Extract the (x, y) coordinate from the center of the cell holding the provided text.  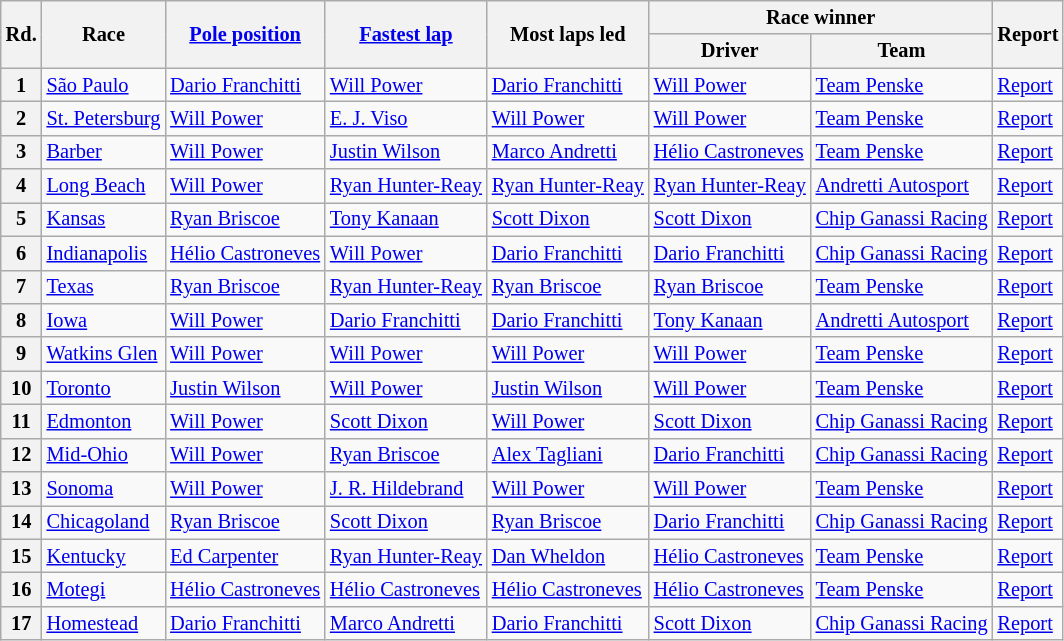
7 (22, 287)
11 (22, 421)
15 (22, 556)
Iowa (104, 320)
Fastest lap (406, 34)
8 (22, 320)
J. R. Hildebrand (406, 489)
Pole position (245, 34)
Team (902, 51)
Driver (730, 51)
2 (22, 118)
Homestead (104, 623)
9 (22, 354)
Most laps led (568, 34)
Alex Tagliani (568, 455)
14 (22, 522)
17 (22, 623)
4 (22, 186)
Long Beach (104, 186)
Mid-Ohio (104, 455)
Motegi (104, 589)
6 (22, 253)
Chicagoland (104, 522)
Kansas (104, 219)
Kentucky (104, 556)
St. Petersburg (104, 118)
12 (22, 455)
Rd. (22, 34)
1 (22, 85)
Watkins Glen (104, 354)
Dan Wheldon (568, 556)
Race (104, 34)
3 (22, 152)
Ed Carpenter (245, 556)
Edmonton (104, 421)
Race winner (821, 17)
13 (22, 489)
5 (22, 219)
Toronto (104, 388)
Sonoma (104, 489)
Barber (104, 152)
10 (22, 388)
E. J. Viso (406, 118)
Indianapolis (104, 253)
16 (22, 589)
Texas (104, 287)
São Paulo (104, 85)
